Scan for the cell matching the given text and deliver its (x, y) coordinate at center. 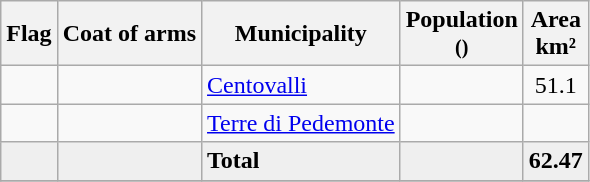
Coat of arms (129, 34)
62.47 (556, 161)
Centovalli (302, 85)
Terre di Pedemonte (302, 123)
Flag (29, 34)
Area km² (556, 34)
Municipality (302, 34)
51.1 (556, 85)
Total (302, 161)
Population() (462, 34)
